Search for the cell housing the specified text and yield its (X, Y) center coordinate. 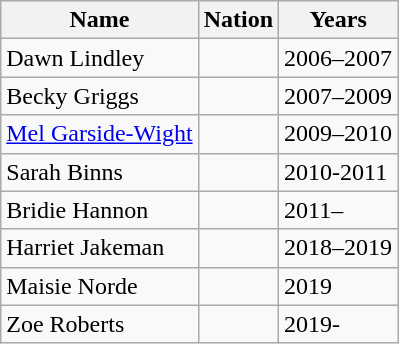
Maisie Norde (100, 286)
2006–2007 (338, 58)
2019 (338, 286)
Becky Griggs (100, 96)
Nation (238, 20)
2009–2010 (338, 134)
Harriet Jakeman (100, 248)
2019- (338, 324)
2011– (338, 210)
Sarah Binns (100, 172)
2007–2009 (338, 96)
Zoe Roberts (100, 324)
2010-2011 (338, 172)
Name (100, 20)
Years (338, 20)
Bridie Hannon (100, 210)
Dawn Lindley (100, 58)
Mel Garside-Wight (100, 134)
2018–2019 (338, 248)
